Pinpoint the cell where the given text exists, returning its [X, Y] midpoint coordinate. 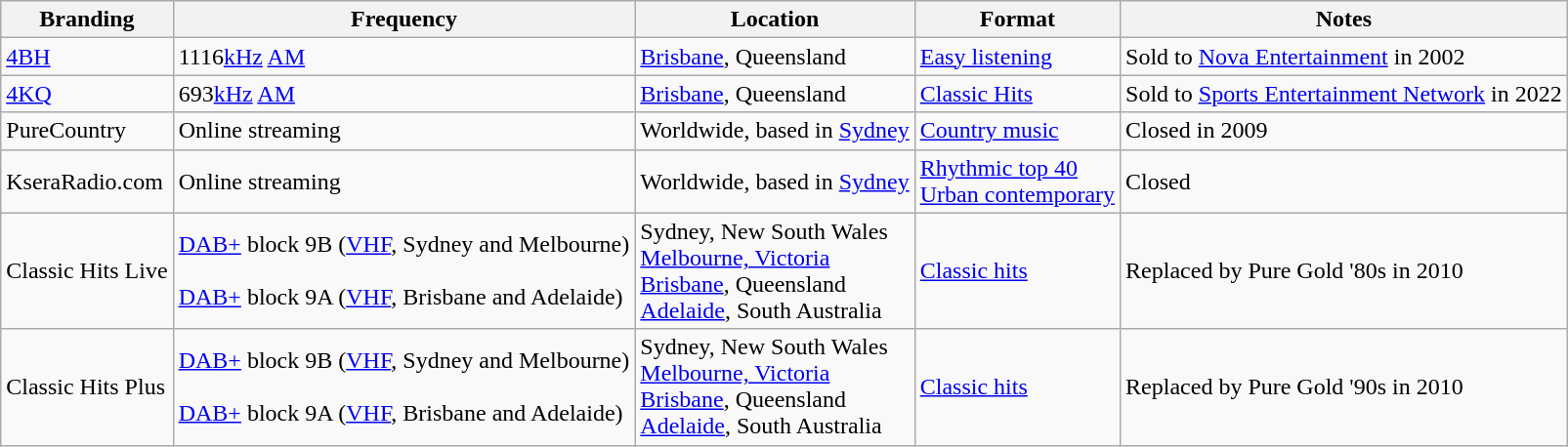
PureCountry [87, 131]
Classic Hits Plus [87, 386]
4BH [87, 57]
Frequency [404, 20]
Classic Hits Live [87, 271]
Replaced by Pure Gold '80s in 2010 [1344, 271]
Replaced by Pure Gold '90s in 2010 [1344, 386]
1116kHz AM [404, 57]
Rhythmic top 40Urban contemporary [1017, 182]
Notes [1344, 20]
Easy listening [1017, 57]
Location [775, 20]
Sold to Nova Entertainment in 2002 [1344, 57]
Closed [1344, 182]
4KQ [87, 94]
693kHz AM [404, 94]
Country music [1017, 131]
Branding [87, 20]
KseraRadio.com [87, 182]
Classic Hits [1017, 94]
Closed in 2009 [1344, 131]
Format [1017, 20]
Sold to Sports Entertainment Network in 2022 [1344, 94]
